Return (X, Y) of the center of cell containing provided text 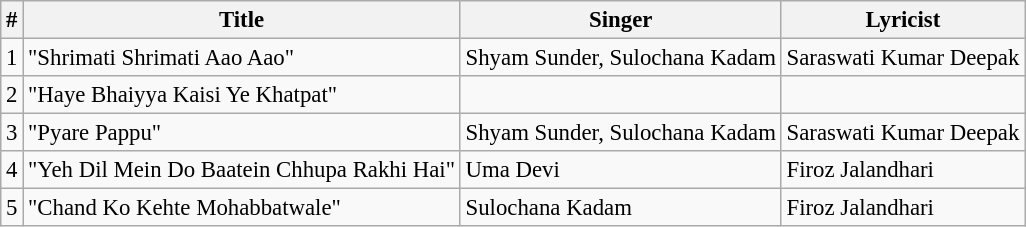
"Pyare Pappu" (242, 133)
Lyricist (902, 20)
Title (242, 20)
Singer (620, 20)
# (12, 20)
1 (12, 58)
5 (12, 208)
2 (12, 95)
"Yeh Dil Mein Do Baatein Chhupa Rakhi Hai" (242, 170)
3 (12, 133)
"Chand Ko Kehte Mohabbatwale" (242, 208)
"Haye Bhaiyya Kaisi Ye Khatpat" (242, 95)
Sulochana Kadam (620, 208)
Uma Devi (620, 170)
4 (12, 170)
"Shrimati Shrimati Aao Aao" (242, 58)
